Return the [X, Y] coordinate for the center point of the cell that contains the specified text.  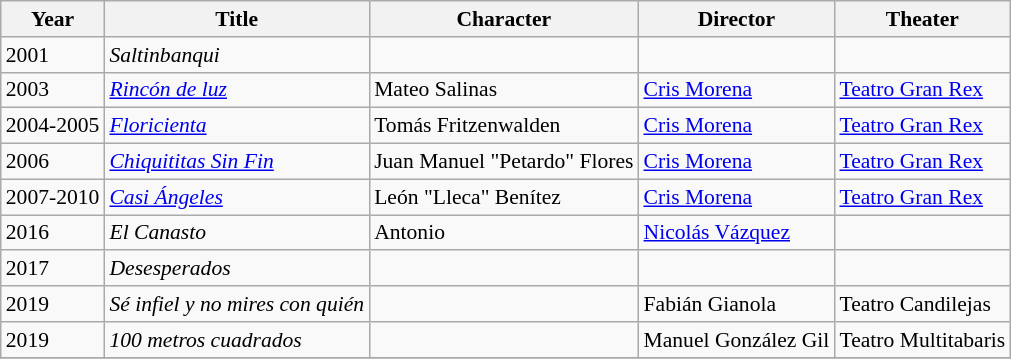
El Canasto [236, 233]
Nicolás Vázquez [736, 233]
2016 [53, 233]
Teatro Candilejas [922, 304]
Director [736, 19]
Manuel González Gil [736, 340]
Mateo Salinas [504, 90]
Theater [922, 19]
Teatro Multitabaris [922, 340]
Tomás Fritzenwalden [504, 126]
2006 [53, 162]
2017 [53, 269]
2001 [53, 55]
Casi Ángeles [236, 197]
100 metros cuadrados [236, 340]
Fabián Gianola [736, 304]
Character [504, 19]
Sé infiel y no mires con quién [236, 304]
Floricienta [236, 126]
Saltinbanqui [236, 55]
2007-2010 [53, 197]
Desesperados [236, 269]
Antonio [504, 233]
2004-2005 [53, 126]
Chiquititas Sin Fin [236, 162]
2003 [53, 90]
León "Lleca" Benítez [504, 197]
Rincón de luz [236, 90]
Title [236, 19]
Year [53, 19]
Juan Manuel "Petardo" Flores [504, 162]
